Identify which cell holds the provided text, then report its (x, y) central coordinate. 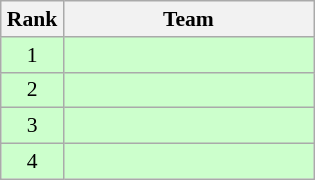
4 (32, 162)
2 (32, 90)
1 (32, 55)
3 (32, 126)
Rank (32, 19)
Team (188, 19)
